Return (X, Y) of the center of cell containing provided text 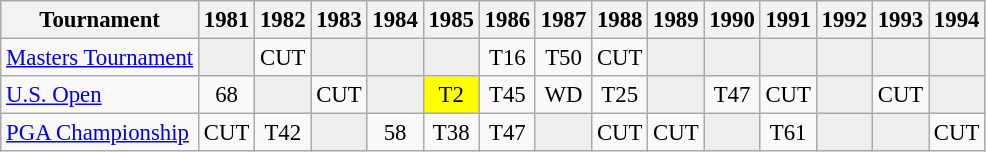
T42 (283, 133)
PGA Championship (100, 133)
T16 (507, 58)
1993 (900, 20)
T25 (620, 95)
1983 (339, 20)
1982 (283, 20)
1986 (507, 20)
Tournament (100, 20)
Masters Tournament (100, 58)
1989 (676, 20)
T2 (451, 95)
1985 (451, 20)
68 (227, 95)
1981 (227, 20)
U.S. Open (100, 95)
T61 (788, 133)
1990 (732, 20)
WD (563, 95)
1992 (844, 20)
T38 (451, 133)
T45 (507, 95)
1984 (395, 20)
58 (395, 133)
1994 (957, 20)
1988 (620, 20)
1987 (563, 20)
1991 (788, 20)
T50 (563, 58)
